Detect which cell encompasses the target text, then output its (X, Y) center coordinate. 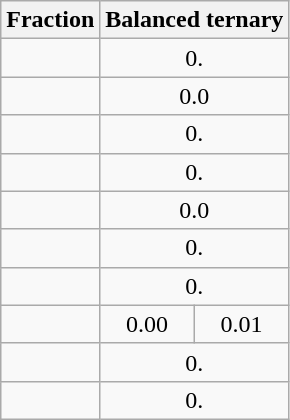
0.00 (148, 324)
0.01 (242, 324)
Balanced ternary (194, 20)
Fraction (50, 20)
